Detect which cell encompasses the target text, then output its [x, y] center coordinate. 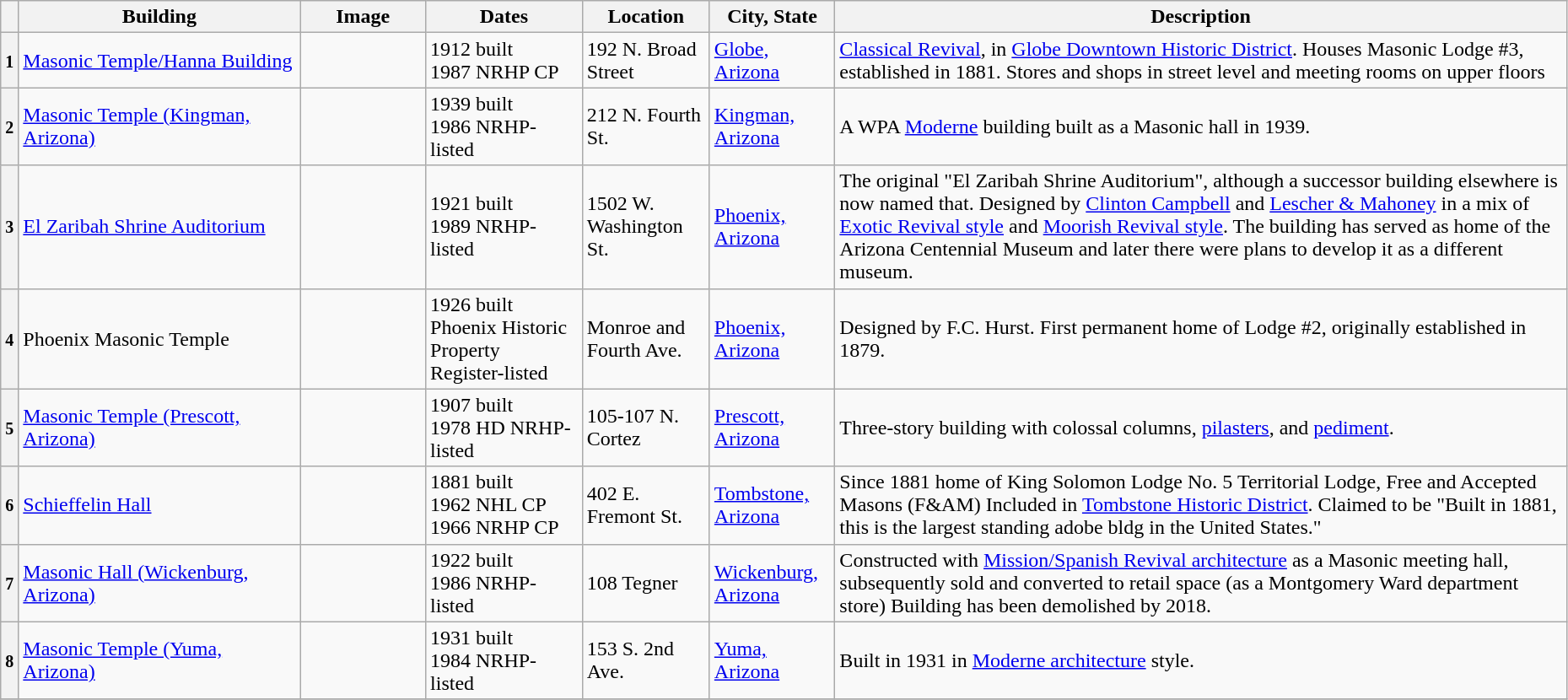
Phoenix Masonic Temple [159, 339]
Prescott, Arizona [773, 428]
Image [363, 17]
El Zaribah Shrine Auditorium [159, 227]
4 [10, 339]
Masonic Temple (Yuma, Arizona) [159, 660]
Masonic Temple (Prescott, Arizona) [159, 428]
Schieffelin Hall [159, 505]
Three-story building with colossal columns, pilasters, and pediment. [1201, 428]
Building [159, 17]
Masonic Hall (Wickenburg, Arizona) [159, 583]
Masonic Temple/Hanna Building [159, 61]
Kingman, Arizona [773, 127]
Masonic Temple (Kingman, Arizona) [159, 127]
5 [10, 428]
6 [10, 505]
A WPA Moderne building built as a Masonic hall in 1939. [1201, 127]
Location [646, 17]
192 N. Broad Street [646, 61]
Monroe and Fourth Ave. [646, 339]
1881 built1962 NHL CP1966 NRHP CP [504, 505]
212 N. Fourth St. [646, 127]
153 S. 2nd Ave. [646, 660]
108 Tegner [646, 583]
1 [10, 61]
1926 builtPhoenix Historic Property Register-listed [504, 339]
8 [10, 660]
3 [10, 227]
Yuma, Arizona [773, 660]
402 E. Fremont St. [646, 505]
1921 built1989 NRHP-listed [504, 227]
Designed by F.C. Hurst. First permanent home of Lodge #2, originally established in 1879. [1201, 339]
Tombstone, Arizona [773, 505]
City, State [773, 17]
7 [10, 583]
1502 W. Washington St. [646, 227]
105-107 N. Cortez [646, 428]
Wickenburg, Arizona [773, 583]
1922 built1986 NRHP-listed [504, 583]
Globe, Arizona [773, 61]
1912 built1987 NRHP CP [504, 61]
Description [1201, 17]
1931 built1984 NRHP-listed [504, 660]
Built in 1931 in Moderne architecture style. [1201, 660]
2 [10, 127]
Dates [504, 17]
1907 built1978 HD NRHP-listed [504, 428]
1939 built1986 NRHP-listed [504, 127]
